Return the (X, Y) coordinate for the center point of the cell that contains the specified text.  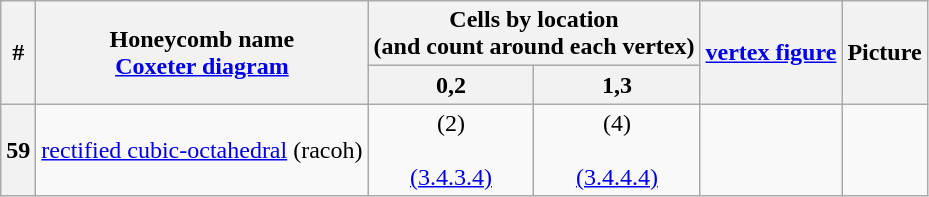
1,3 (617, 85)
# (18, 52)
Picture (884, 52)
0,2 (451, 85)
Honeycomb nameCoxeter diagram (202, 52)
vertex figure (771, 52)
59 (18, 150)
rectified cubic-octahedral (racoh) (202, 150)
Cells by location(and count around each vertex) (534, 34)
(2)(3.4.3.4) (451, 150)
(4)(3.4.4.4) (617, 150)
